Identify which cell holds the provided text, then report its [x, y] central coordinate. 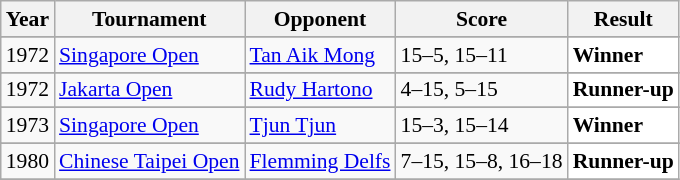
4–15, 5–15 [482, 90]
15–5, 15–11 [482, 55]
Year [28, 19]
1980 [28, 162]
Tan Aik Mong [320, 55]
Tjun Tjun [320, 126]
15–3, 15–14 [482, 126]
Flemming Delfs [320, 162]
Chinese Taipei Open [149, 162]
Score [482, 19]
Opponent [320, 19]
7–15, 15–8, 16–18 [482, 162]
1973 [28, 126]
Jakarta Open [149, 90]
Tournament [149, 19]
Rudy Hartono [320, 90]
Result [624, 19]
